Extract the [x, y] coordinate from the center of the cell holding the provided text.  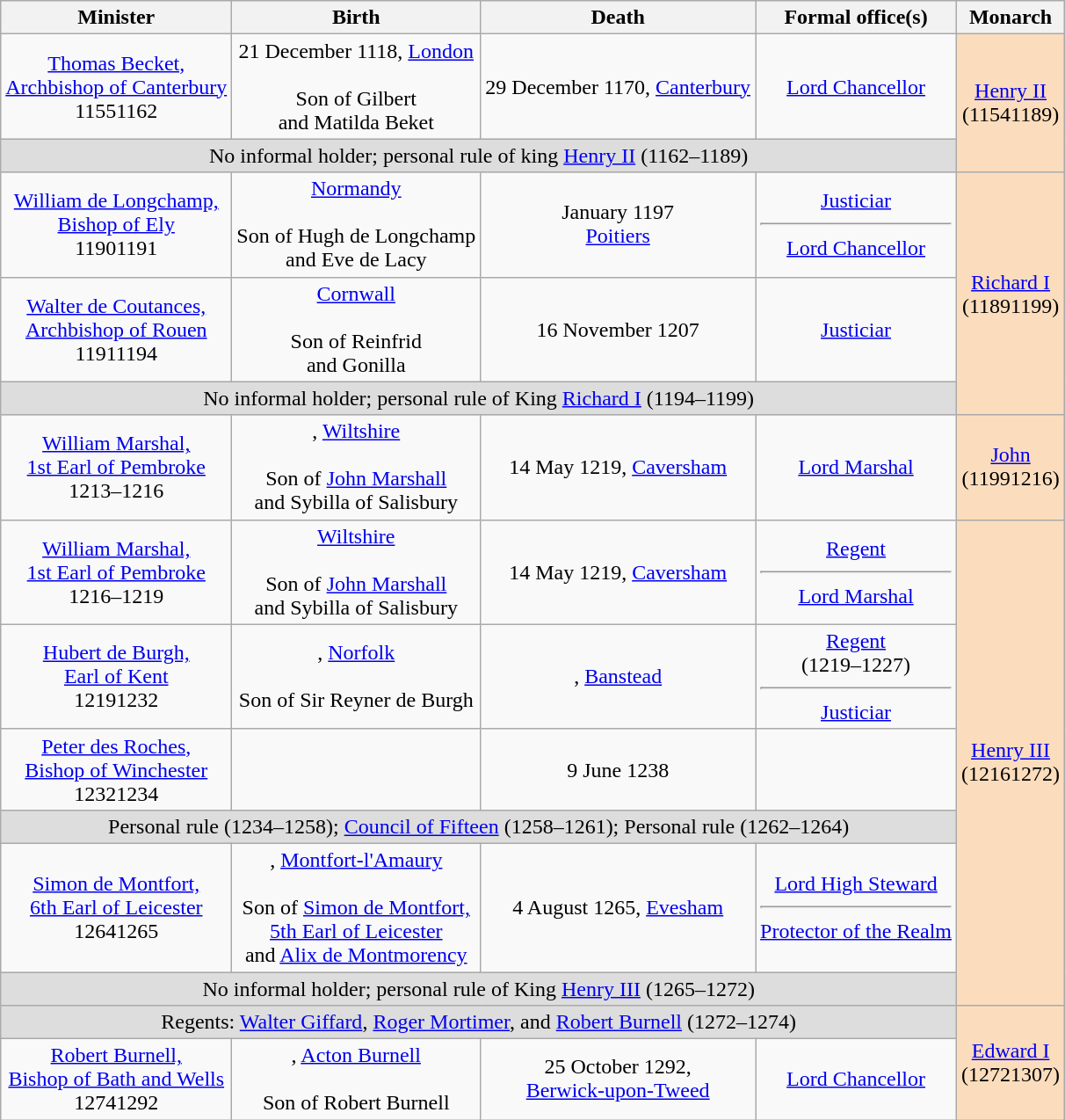
Monarch [1011, 18]
John (11991216) [1011, 468]
Minister [116, 18]
Regent(1219–1227) Justiciar [856, 677]
Thomas Becket, Archbishop of Canterbury11551162 [116, 86]
16 November 1207 [619, 329]
No informal holder; personal rule of King Richard I (1194–1199) [479, 398]
Regent Lord Marshal [856, 571]
25 October 1292,Berwick-upon-Tweed [619, 1080]
Regents: Walter Giffard, Roger Mortimer, and Robert Burnell (1272–1274) [479, 1022]
, Banstead [619, 677]
Lord Marshal [856, 468]
Formal office(s) [856, 18]
January 1197Poitiers [619, 225]
Robert Burnell, Bishop of Bath and Wells12741292 [116, 1080]
, Acton BurnellSon of Robert Burnell [357, 1080]
No informal holder; personal rule of king Henry II (1162–1189) [479, 156]
NormandySon of Hugh de Longchampand Eve de Lacy [357, 225]
, NorfolkSon of Sir Reyner de Burgh [357, 677]
WiltshireSon of John Marshalland Sybilla of Salisbury [357, 571]
Walter de Coutances, Archbishop of Rouen11911194 [116, 329]
, WiltshireSon of John Marshalland Sybilla of Salisbury [357, 468]
Henry II(11541189) [1011, 104]
Personal rule (1234–1258); Council of Fifteen (1258–1261); Personal rule (1262–1264) [479, 826]
No informal holder; personal rule of King Henry III (1265–1272) [479, 989]
9 June 1238 [619, 769]
4 August 1265, Evesham [619, 907]
29 December 1170, Canterbury [619, 86]
Henry III(12161272) [1011, 762]
William Marshal, 1st Earl of Pembroke1213–1216 [116, 468]
CornwallSon of Reinfridand Gonilla [357, 329]
21 December 1118, LondonSon of Gilbertand Matilda Beket [357, 86]
Birth [357, 18]
William de Longchamp, Bishop of Ely11901191 [116, 225]
, Montfort-l'AmaurySon of Simon de Montfort, 5th Earl of Leicesterand Alix de Montmorency [357, 907]
Death [619, 18]
Peter des Roches, Bishop of Winchester12321234 [116, 769]
Hubert de Burgh, Earl of Kent12191232 [116, 677]
Lord High Steward Protector of the Realm [856, 907]
Simon de Montfort, 6th Earl of Leicester 12641265 [116, 907]
William Marshal, 1st Earl of Pembroke1216–1219 [116, 571]
Justiciar [856, 329]
Edward I(12721307) [1011, 1063]
Richard I(11891199) [1011, 294]
Justiciar Lord Chancellor [856, 225]
